Scan for the cell matching the given text and deliver its [X, Y] coordinate at center. 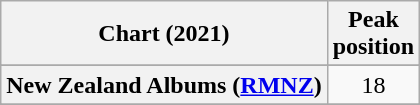
Chart (2021) [164, 34]
New Zealand Albums (RMNZ) [164, 85]
Peakposition [373, 34]
18 [373, 85]
